Detect which cell encompasses the target text, then output its (x, y) center coordinate. 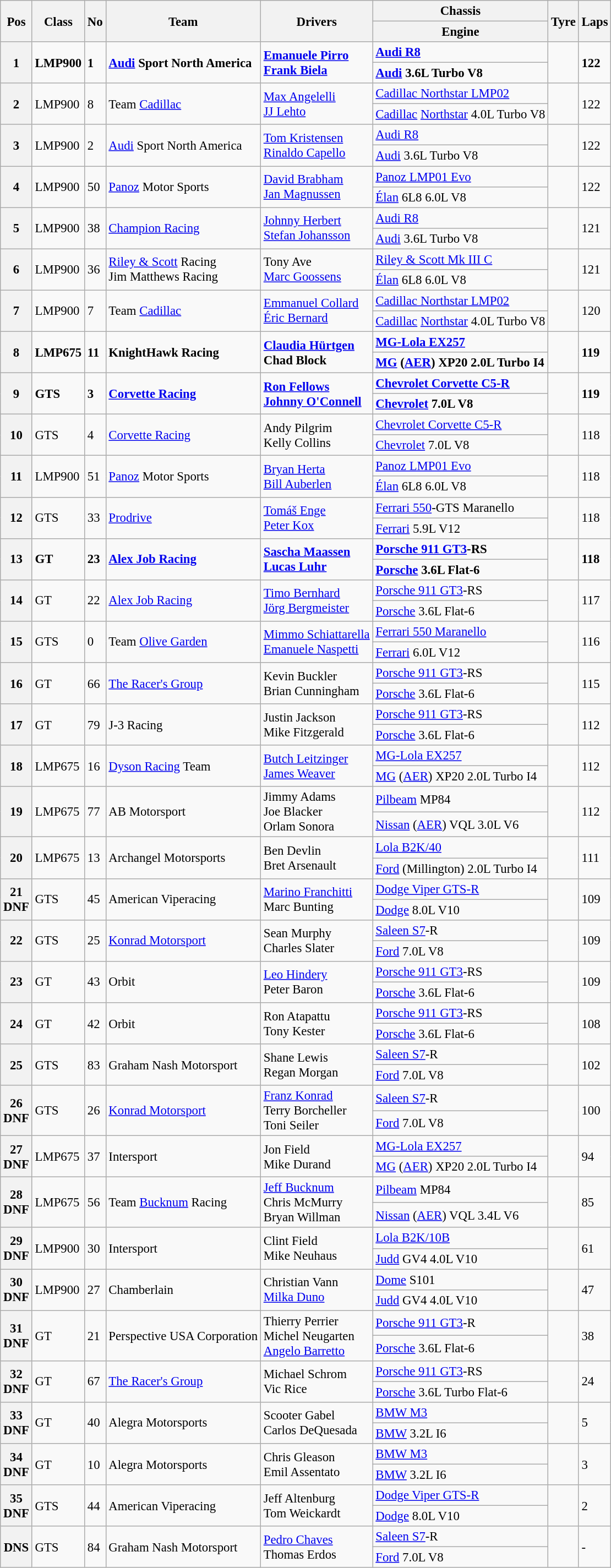
Johnny Herbert Stefan Johansson (317, 228)
Archangel Motorsports (183, 857)
17 (17, 724)
47 (594, 1290)
Christian Vann Milka Duno (317, 1290)
Jeff Bucknum Chris McMurry Bryan Willman (317, 1203)
79 (95, 724)
Scooter Gabel Carlos DeQuesada (317, 1423)
Pos (17, 21)
33 (95, 517)
94 (594, 1157)
66 (95, 684)
111 (594, 857)
83 (95, 1064)
21 (95, 1336)
Laps (594, 21)
9 (17, 394)
Team Bucknum Racing (183, 1203)
42 (95, 1024)
45 (95, 899)
35DNF (17, 1506)
28DNF (17, 1203)
51 (95, 477)
Mimmo Schiattarella Emanuele Naspetti (317, 642)
Ferrari 6.0L V12 (460, 652)
Tom Kristensen Rinaldo Capello (317, 145)
26DNF (17, 1111)
115 (594, 684)
108 (594, 1024)
Clint Field Mike Neuhaus (317, 1248)
Riley & Scott Racing Jim Matthews Racing (183, 270)
Butch Leitzinger James Weaver (317, 766)
Sascha Maassen Lucas Luhr (317, 559)
32DNF (17, 1381)
117 (594, 601)
Chris Gleason Emil Assentato (317, 1464)
33DNF (17, 1423)
Drivers (317, 21)
David Brabham Jan Magnussen (317, 187)
Lola B2K/10B (460, 1238)
Champion Racing (183, 228)
21DNF (17, 899)
34DNF (17, 1464)
116 (594, 642)
44 (95, 1506)
84 (95, 1547)
Bryan Herta Bill Auberlen (317, 477)
Kevin Buckler Brian Cunningham (317, 684)
Tomáš Enge Peter Kox (317, 517)
Porsche 911 GT3-R (460, 1323)
Franz Konrad Terry Borcheller Toni Seiler (317, 1111)
Class (58, 21)
14 (17, 601)
Jeff Altenburg Tom Weickardt (317, 1506)
Timo Bernhard Jörg Bergmeister (317, 601)
No (95, 21)
20 (17, 857)
Michael Schrom Vic Rice (317, 1381)
12 (17, 517)
Prodrive (183, 517)
61 (594, 1248)
Dyson Racing Team (183, 766)
27DNF (17, 1157)
Ferrari 550 Maranello (460, 632)
- (594, 1547)
Ferrari 550-GTS Maranello (460, 507)
Emmanuel Collard Éric Bernard (317, 310)
40 (95, 1423)
Team Olive Garden (183, 642)
Nissan (AER) VQL 3.4L V6 (460, 1215)
120 (594, 310)
Lola B2K/40 (460, 848)
KnightHawk Racing (183, 352)
Andy Pilgrim Kelly Collins (317, 435)
Dome S101 (460, 1280)
Ford (Millington) 2.0L Turbo I4 (460, 868)
15 (17, 642)
J-3 Racing (183, 724)
Jimmy Adams Joe Blacker Orlam Sonora (317, 812)
37 (95, 1157)
Max Angelelli JJ Lehto (317, 103)
102 (594, 1064)
Ron Fellows Johnny O'Connell (317, 394)
Team (183, 21)
Chamberlain (183, 1290)
Perspective USA Corporation (183, 1336)
Thierry Perrier Michel Neugarten Angelo Barretto (317, 1336)
Shane Lewis Regan Morgan (317, 1064)
18 (17, 766)
100 (594, 1111)
Tyre (564, 21)
Ron Atapattu Tony Kester (317, 1024)
56 (95, 1203)
30DNF (17, 1290)
Porsche 3.6L Turbo Flat-6 (460, 1392)
Riley & Scott Mk III C (460, 259)
Tony Ave Marc Goossens (317, 270)
6 (17, 270)
Jon Field Mike Durand (317, 1157)
29DNF (17, 1248)
Ben Devlin Bret Arsenault (317, 857)
30 (95, 1248)
77 (95, 812)
Nissan (AER) VQL 3.0L V6 (460, 824)
31DNF (17, 1336)
Leo Hindery Peter Baron (317, 982)
Claudia Hürtgen Chad Block (317, 352)
67 (95, 1381)
36 (95, 270)
0 (95, 642)
Ferrari 5.9L V12 (460, 528)
Pedro Chaves Thomas Erdos (317, 1547)
Justin Jackson Mike Fitzgerald (317, 724)
AB Motorsport (183, 812)
19 (17, 812)
43 (95, 982)
50 (95, 187)
Engine (460, 32)
Chassis (460, 11)
Sean Murphy Charles Slater (317, 940)
27 (95, 1290)
Marino Franchitti Marc Bunting (317, 899)
26 (95, 1111)
DNS (17, 1547)
Emanuele Pirro Frank Biela (317, 63)
85 (594, 1203)
